Pinpoint the cell where the given text exists, returning its (x, y) midpoint coordinate. 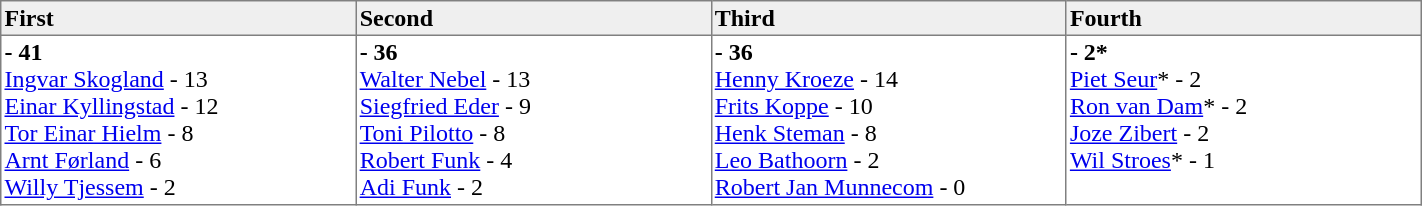
- 36Walter Nebel - 13 Siegfried Eder - 9 Toni Pilotto - 8 Robert Funk - 4 Adi Funk - 2 (534, 120)
- 41Ingvar Skogland - 13 Einar Kyllingstad - 12 Tor Einar Hielm - 8 Arnt Førland - 6 Willy Tjessem - 2 (178, 120)
- 36Henny Kroeze - 14 Frits Koppe - 10 Henk Steman - 8 Leo Bathoorn - 2 Robert Jan Munnecom - 0 (888, 120)
Third (888, 18)
- 2*Piet Seur* - 2 Ron van Dam* - 2 Joze Zibert - 2 Wil Stroes* - 1 (1244, 120)
Second (534, 18)
First (178, 18)
Fourth (1244, 18)
